Capture the cell that displays the provided text and extract its [X, Y] central coordinate. 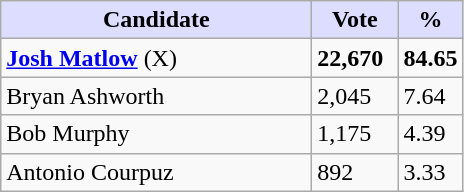
7.64 [430, 96]
Bob Murphy [156, 134]
4.39 [430, 134]
Candidate [156, 20]
3.33 [430, 172]
Antonio Courpuz [156, 172]
1,175 [355, 134]
2,045 [355, 96]
84.65 [430, 58]
% [430, 20]
Josh Matlow (X) [156, 58]
Bryan Ashworth [156, 96]
22,670 [355, 58]
892 [355, 172]
Vote [355, 20]
